Extract the [x, y] coordinate from the center of the cell holding the provided text.  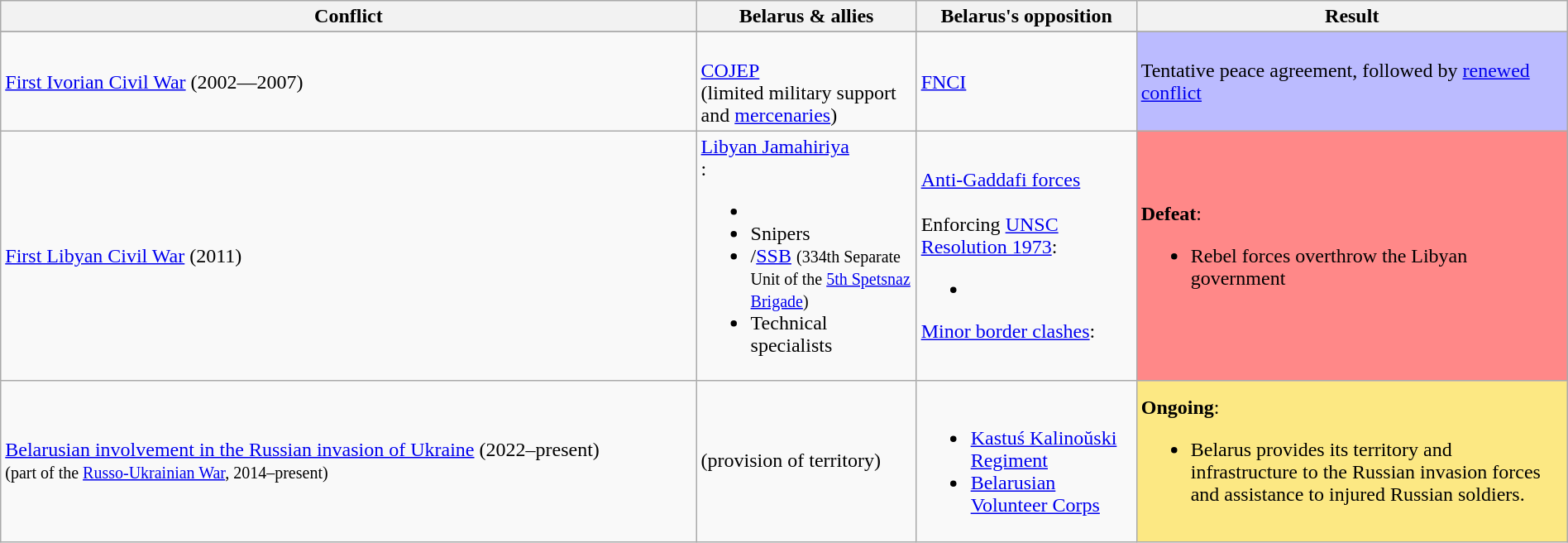
Tentative peace agreement, followed by renewed conflict [1351, 81]
Ongoing:Belarus provides its territory and infrastructure to the Russian invasion forces and assistance to injured Russian soldiers. [1351, 461]
(provision of territory) [806, 461]
Belarusian involvement in the Russian invasion of Ukraine (2022–present)(part of the Russo-Ukrainian War, 2014–present) [349, 461]
FNCI [1026, 81]
Kastuś Kalinoŭski Regiment Belarusian Volunteer Corps [1026, 461]
First Ivorian Civil War (2002—2007) [349, 81]
Belarus & allies [806, 17]
Defeat:Rebel forces overthrow the Libyan government [1351, 256]
Result [1351, 17]
COJEP (limited military support and mercenaries) [806, 81]
First Libyan Civil War (2011) [349, 256]
Belarus's opposition [1026, 17]
Conflict [349, 17]
Libyan Jamahiriya :Snipers/SSB (334th Separate Unit of the 5th Spetsnaz Brigade)Technical specialists [806, 256]
Anti-Gaddafi forces Enforcing UNSC Resolution 1973: Minor border clashes: [1026, 256]
